Return (X, Y) of the center of cell containing provided text 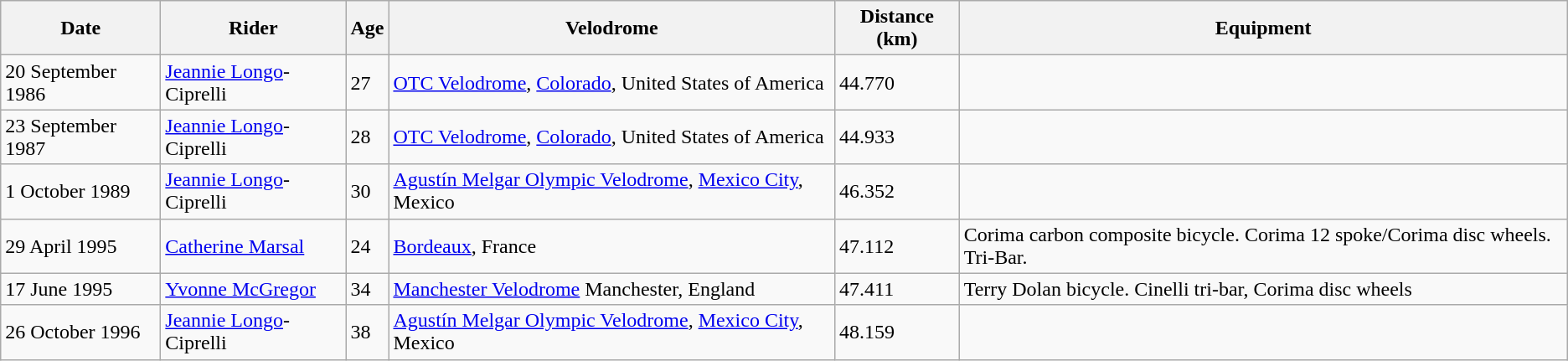
Yvonne McGregor (253, 289)
44.770 (898, 82)
Manchester Velodrome Manchester, England (611, 289)
47.112 (898, 246)
34 (367, 289)
Bordeaux, France (611, 246)
Equipment (1263, 28)
27 (367, 82)
1 October 1989 (80, 191)
44.933 (898, 137)
Rider (253, 28)
26 October 1996 (80, 332)
38 (367, 332)
Catherine Marsal (253, 246)
17 June 1995 (80, 289)
Distance (km) (898, 28)
Corima carbon composite bicycle. Corima 12 spoke/Corima disc wheels. Tri-Bar. (1263, 246)
48.159 (898, 332)
Terry Dolan bicycle. Cinelli tri-bar, Corima disc wheels (1263, 289)
24 (367, 246)
46.352 (898, 191)
28 (367, 137)
29 April 1995 (80, 246)
Age (367, 28)
47.411 (898, 289)
Velodrome (611, 28)
30 (367, 191)
Date (80, 28)
20 September 1986 (80, 82)
23 September 1987 (80, 137)
